Identify which cell holds the provided text, then report its (X, Y) central coordinate. 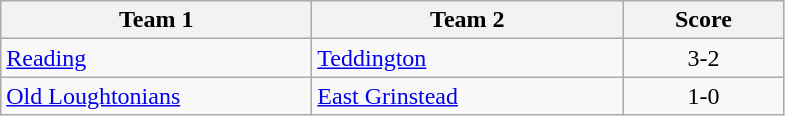
1-0 (704, 96)
Reading (156, 58)
East Grinstead (468, 96)
Teddington (468, 58)
Team 1 (156, 20)
Team 2 (468, 20)
3-2 (704, 58)
Old Loughtonians (156, 96)
Score (704, 20)
